Return the (x, y) coordinate for the center point of the cell that contains the specified text.  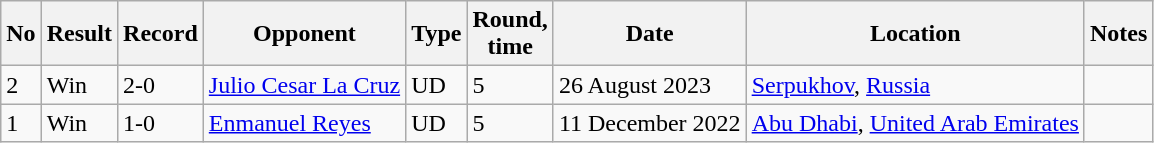
Location (915, 34)
Record (161, 34)
No (21, 34)
1-0 (161, 123)
Notes (1118, 34)
Round,time (510, 34)
Result (79, 34)
Date (650, 34)
1 (21, 123)
Enmanuel Reyes (304, 123)
Opponent (304, 34)
2-0 (161, 85)
11 December 2022 (650, 123)
Serpukhov, Russia (915, 85)
Julio Cesar La Cruz (304, 85)
2 (21, 85)
Type (436, 34)
26 August 2023 (650, 85)
Abu Dhabi, United Arab Emirates (915, 123)
